Search for the cell housing the specified text and yield its (X, Y) center coordinate. 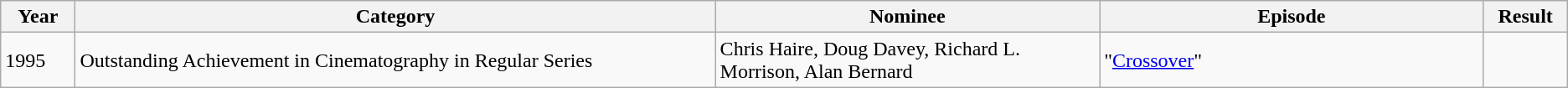
Year (39, 17)
Chris Haire, Doug Davey, Richard L. Morrison, Alan Bernard (908, 60)
Category (395, 17)
1995 (39, 60)
"Crossover" (1292, 60)
Result (1525, 17)
Outstanding Achievement in Cinematography in Regular Series (395, 60)
Episode (1292, 17)
Nominee (908, 17)
